Determine the [X, Y] coordinate at the center of the cell enclosing the given text.  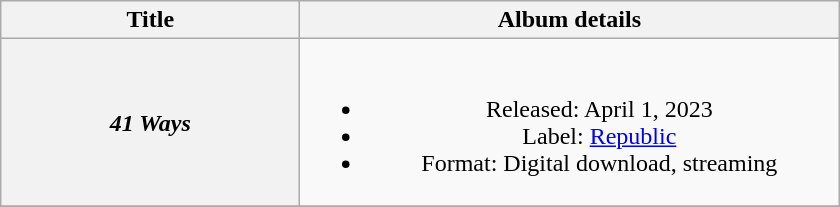
Released: April 1, 2023Label: RepublicFormat: Digital download, streaming [570, 122]
Title [150, 20]
41 Ways [150, 122]
Album details [570, 20]
